Scan for the cell matching the given text and deliver its [x, y] coordinate at center. 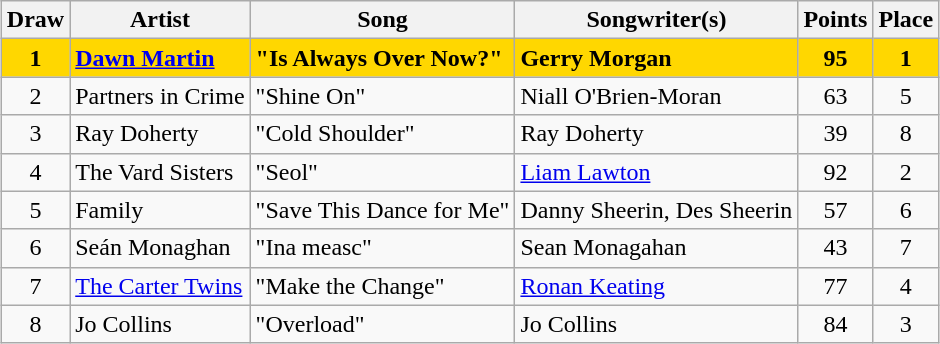
Danny Sheerin, Des Sheerin [656, 210]
39 [836, 134]
Song [382, 20]
Niall O'Brien-Moran [656, 96]
77 [836, 286]
"Make the Change" [382, 286]
92 [836, 172]
63 [836, 96]
"Cold Shoulder" [382, 134]
Ronan Keating [656, 286]
Points [836, 20]
The Vard Sisters [160, 172]
"Shine On" [382, 96]
Seán Monaghan [160, 248]
The Carter Twins [160, 286]
57 [836, 210]
Sean Monagahan [656, 248]
Artist [160, 20]
Family [160, 210]
Gerry Morgan [656, 58]
Liam Lawton [656, 172]
"Overload" [382, 324]
Partners in Crime [160, 96]
Draw [35, 20]
"Is Always Over Now?" [382, 58]
Songwriter(s) [656, 20]
Dawn Martin [160, 58]
"Seol" [382, 172]
"Ina measc" [382, 248]
84 [836, 324]
43 [836, 248]
"Save This Dance for Me" [382, 210]
95 [836, 58]
Place [906, 20]
